Output the [X, Y] coordinate of the center of the cell containing the given text.  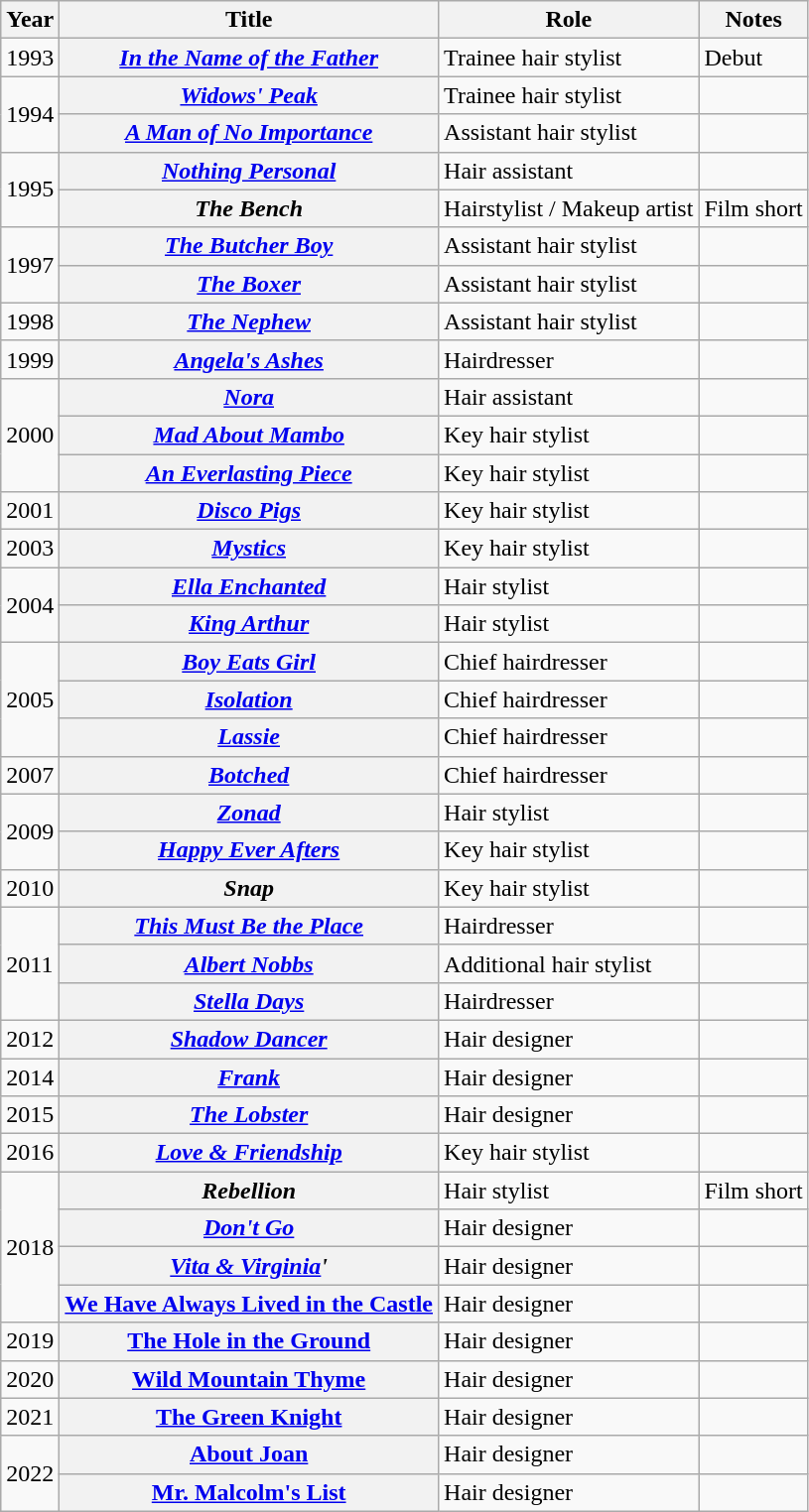
Notes [753, 20]
The Nephew [249, 321]
Boy Eats Girl [249, 662]
Rebellion [249, 1191]
Botched [249, 775]
Snap [249, 888]
Widows' Peak [249, 95]
Zonad [249, 813]
2015 [30, 1115]
Debut [753, 58]
2004 [30, 605]
Happy Ever Afters [249, 850]
2000 [30, 435]
Mystics [249, 549]
The Hole in the Ground [249, 1341]
2012 [30, 1039]
King Arthur [249, 624]
The Butcher Boy [249, 246]
1998 [30, 321]
Mad About Mambo [249, 435]
Title [249, 20]
2011 [30, 963]
Role [569, 20]
A Man of No Importance [249, 133]
2019 [30, 1341]
Ella Enchanted [249, 586]
2003 [30, 549]
Mr. Malcolm's List [249, 1492]
2022 [30, 1473]
The Boxer [249, 284]
2016 [30, 1153]
About Joan [249, 1454]
1995 [30, 189]
2010 [30, 888]
Wild Mountain Thyme [249, 1379]
We Have Always Lived in the Castle [249, 1304]
2007 [30, 775]
Additional hair stylist [569, 963]
In the Name of the Father [249, 58]
Love & Friendship [249, 1153]
Stella Days [249, 1001]
Disco Pigs [249, 511]
2021 [30, 1417]
Albert Nobbs [249, 963]
Isolation [249, 699]
The Lobster [249, 1115]
Nora [249, 397]
Shadow Dancer [249, 1039]
2001 [30, 511]
An Everlasting Piece [249, 473]
2020 [30, 1379]
2005 [30, 699]
Hairstylist / Makeup artist [569, 208]
2018 [30, 1247]
Year [30, 20]
1993 [30, 58]
Vita & Virginia' [249, 1266]
Don't Go [249, 1228]
This Must Be the Place [249, 926]
Angela's Ashes [249, 359]
2009 [30, 831]
The Bench [249, 208]
Lassie [249, 737]
Frank [249, 1076]
The Green Knight [249, 1417]
1999 [30, 359]
2014 [30, 1076]
1994 [30, 114]
1997 [30, 265]
Nothing Personal [249, 171]
